Extract the [X, Y] coordinate from the center of the cell holding the provided text.  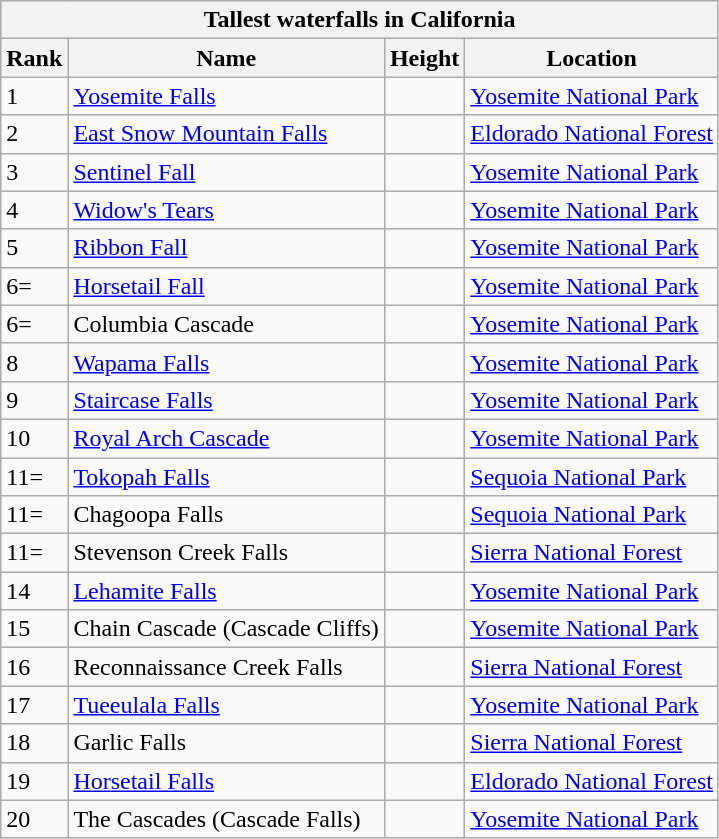
17 [34, 705]
8 [34, 362]
2 [34, 134]
Rank [34, 58]
Ribbon Fall [226, 248]
14 [34, 591]
Widow's Tears [226, 210]
Royal Arch Cascade [226, 438]
Horsetail Fall [226, 286]
Columbia Cascade [226, 324]
Name [226, 58]
Tueeulala Falls [226, 705]
Wapama Falls [226, 362]
4 [34, 210]
Lehamite Falls [226, 591]
10 [34, 438]
Tallest waterfalls in California [360, 20]
Tokopah Falls [226, 477]
Sentinel Fall [226, 172]
Yosemite Falls [226, 96]
19 [34, 781]
Staircase Falls [226, 400]
East Snow Mountain Falls [226, 134]
Location [592, 58]
Chagoopa Falls [226, 515]
15 [34, 629]
Height [424, 58]
Stevenson Creek Falls [226, 553]
Chain Cascade (Cascade Cliffs) [226, 629]
20 [34, 819]
1 [34, 96]
Garlic Falls [226, 743]
3 [34, 172]
The Cascades (Cascade Falls) [226, 819]
16 [34, 667]
18 [34, 743]
9 [34, 400]
Reconnaissance Creek Falls [226, 667]
5 [34, 248]
Horsetail Falls [226, 781]
